Extract the [X, Y] coordinate from the center of the cell holding the provided text.  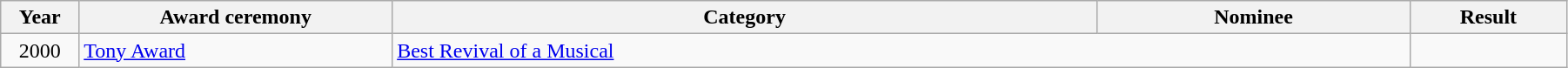
Award ceremony [236, 17]
Year [40, 17]
Nominee [1254, 17]
2000 [40, 51]
Category [745, 17]
Tony Award [236, 51]
Result [1488, 17]
Best Revival of a Musical [901, 51]
